Scan for the cell matching the given text and deliver its (x, y) coordinate at center. 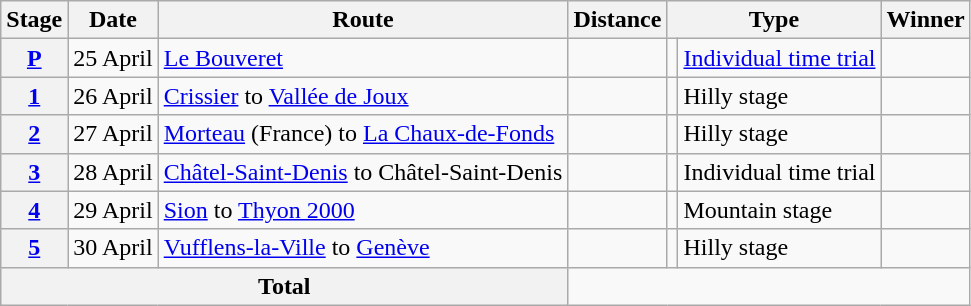
Stage (34, 20)
Vufflens-la-Ville to Genève (363, 248)
3 (34, 172)
5 (34, 248)
30 April (113, 248)
27 April (113, 134)
P (34, 58)
Distance (618, 20)
28 April (113, 172)
Sion to Thyon 2000 (363, 210)
1 (34, 96)
Route (363, 20)
Le Bouveret (363, 58)
26 April (113, 96)
Type (774, 20)
Morteau (France) to La Chaux-de-Fonds (363, 134)
Winner (926, 20)
Date (113, 20)
29 April (113, 210)
Mountain stage (780, 210)
2 (34, 134)
25 April (113, 58)
4 (34, 210)
Châtel-Saint-Denis to Châtel-Saint-Denis (363, 172)
Crissier to Vallée de Joux (363, 96)
Total (284, 286)
